Detect which cell encompasses the target text, then output its [X, Y] center coordinate. 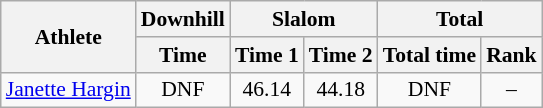
Time 1 [267, 55]
Athlete [68, 36]
Total time [430, 55]
Downhill [183, 19]
Total [460, 19]
Rank [512, 55]
44.18 [341, 90]
Janette Hargin [68, 90]
Time [183, 55]
– [512, 90]
Slalom [304, 19]
46.14 [267, 90]
Time 2 [341, 55]
